Search for the cell housing the specified text and yield its (X, Y) center coordinate. 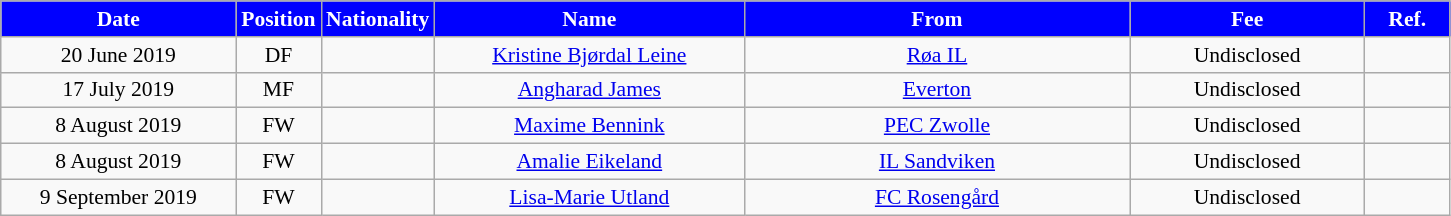
17 July 2019 (118, 90)
Angharad James (589, 90)
Lisa-Marie Utland (589, 197)
Kristine Bjørdal Leine (589, 55)
DF (278, 55)
Nationality (378, 19)
Amalie Eikeland (589, 162)
PEC Zwolle (936, 126)
IL Sandviken (936, 162)
Date (118, 19)
Position (278, 19)
Name (589, 19)
Fee (1248, 19)
FC Rosengård (936, 197)
9 September 2019 (118, 197)
Maxime Bennink (589, 126)
Røa IL (936, 55)
From (936, 19)
20 June 2019 (118, 55)
Everton (936, 90)
Ref. (1408, 19)
MF (278, 90)
